Determine the (X, Y) coordinate at the center of the cell enclosing the given text.  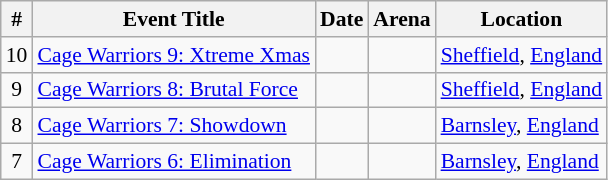
Cage Warriors 7: Showdown (174, 126)
Location (522, 19)
10 (17, 55)
8 (17, 126)
Event Title (174, 19)
7 (17, 162)
Date (342, 19)
Cage Warriors 6: Elimination (174, 162)
# (17, 19)
Cage Warriors 8: Brutal Force (174, 90)
Cage Warriors 9: Xtreme Xmas (174, 55)
Arena (402, 19)
9 (17, 90)
